Search for the cell housing the specified text and yield its (x, y) center coordinate. 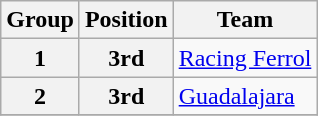
2 (40, 96)
Team (245, 20)
Racing Ferrol (245, 58)
Group (40, 20)
Guadalajara (245, 96)
Position (126, 20)
1 (40, 58)
